Pinpoint the cell where the given text exists, returning its (x, y) midpoint coordinate. 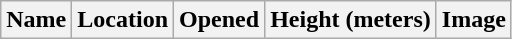
Height (meters) (351, 20)
Name (36, 20)
Location (123, 20)
Image (474, 20)
Opened (220, 20)
